Return the (X, Y) coordinate for the center point of the cell that contains the specified text.  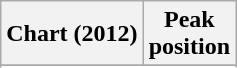
Chart (2012) (72, 34)
Peakposition (189, 34)
